From the cell containing the given text, extract its center point as [x, y] coordinate. 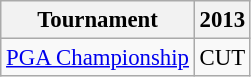
Tournament [98, 20]
PGA Championship [98, 58]
2013 [222, 20]
CUT [222, 58]
